Determine the (x, y) coordinate at the center of the cell enclosing the given text.  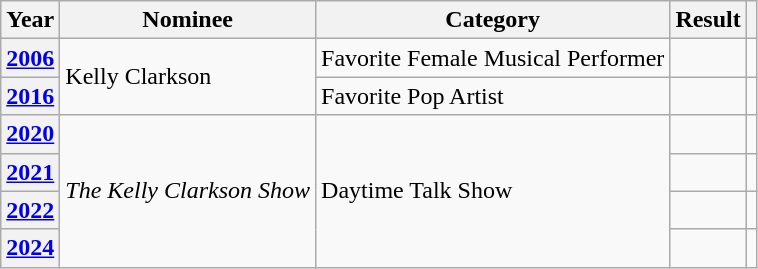
Favorite Female Musical Performer (493, 58)
2020 (30, 134)
Result (708, 20)
2006 (30, 58)
Category (493, 20)
Year (30, 20)
Kelly Clarkson (188, 77)
2022 (30, 210)
2024 (30, 248)
Daytime Talk Show (493, 191)
Nominee (188, 20)
2016 (30, 96)
2021 (30, 172)
Favorite Pop Artist (493, 96)
The Kelly Clarkson Show (188, 191)
